Scan for the cell matching the given text and deliver its [x, y] coordinate at center. 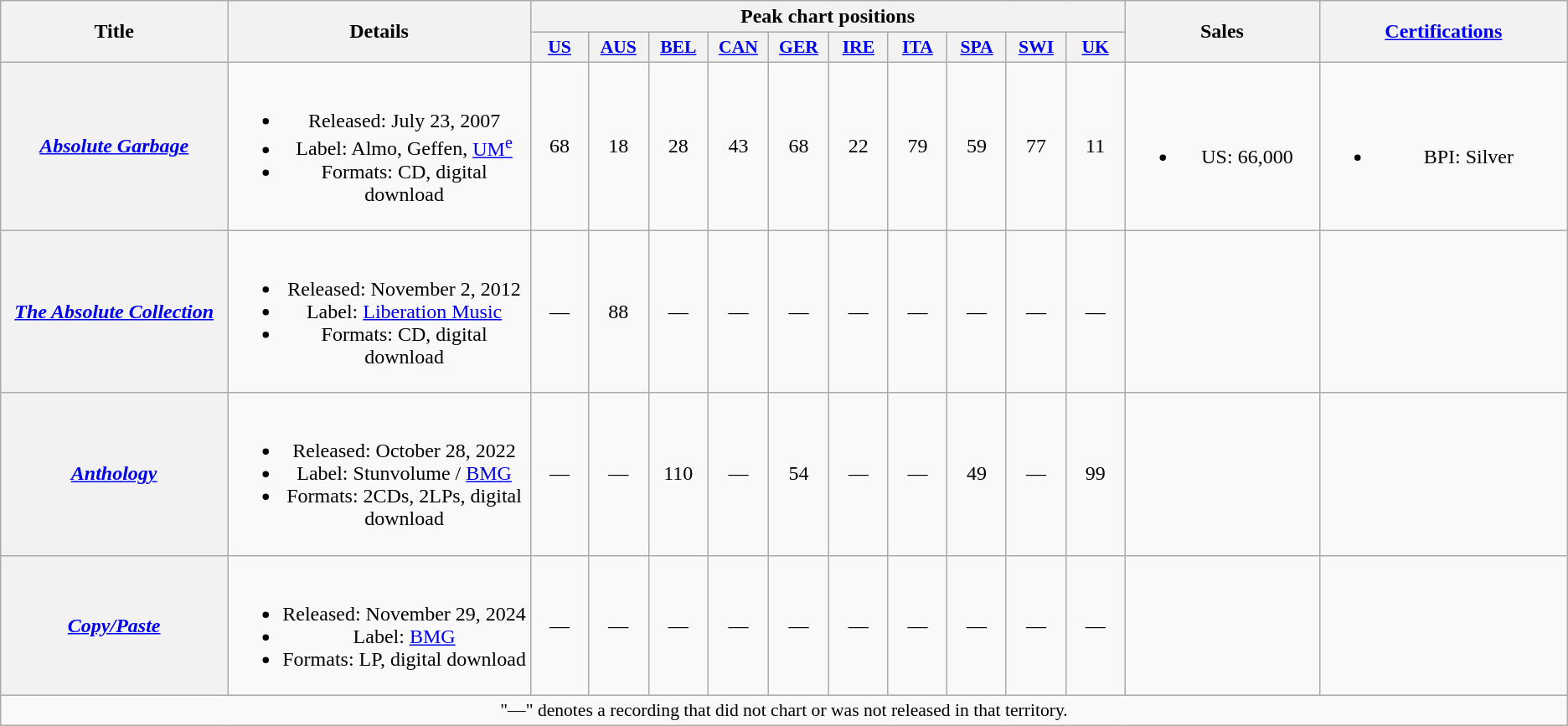
11 [1096, 146]
IRE [859, 48]
88 [618, 312]
28 [678, 146]
US [560, 48]
GER [798, 48]
"—" denotes a recording that did not chart or was not released in that territory. [784, 710]
59 [977, 146]
54 [798, 474]
Released: November 29, 2024Label: BMGFormats: LP, digital download [379, 625]
Released: November 2, 2012Label: Liberation MusicFormats: CD, digital download [379, 312]
77 [1035, 146]
Released: July 23, 2007Label: Almo, Geffen, UMeFormats: CD, digital download [379, 146]
79 [917, 146]
Details [379, 32]
The Absolute Collection [114, 312]
18 [618, 146]
AUS [618, 48]
ITA [917, 48]
Absolute Garbage [114, 146]
Title [114, 32]
Released: October 28, 2022Label: Stunvolume / BMGFormats: 2CDs, 2LPs, digital download [379, 474]
Copy/Paste [114, 625]
22 [859, 146]
SPA [977, 48]
Anthology [114, 474]
BPI: Silver [1443, 146]
99 [1096, 474]
43 [738, 146]
110 [678, 474]
Peak chart positions [828, 17]
CAN [738, 48]
SWI [1035, 48]
49 [977, 474]
Sales [1221, 32]
UK [1096, 48]
US: 66,000 [1221, 146]
Certifications [1443, 32]
BEL [678, 48]
